Identify which cell holds the provided text, then report its [x, y] central coordinate. 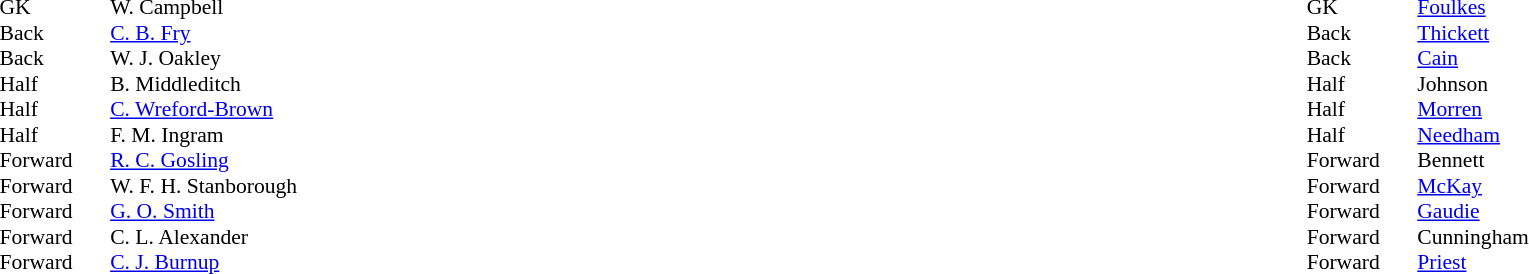
Cunningham [1473, 237]
G. O. Smith [204, 211]
W. J. Oakley [204, 59]
C. B. Fry [204, 33]
Thickett [1473, 33]
B. Middleditch [204, 84]
Needham [1473, 135]
W. F. H. Stanborough [204, 186]
C. Wreford-Brown [204, 109]
R. C. Gosling [204, 161]
Johnson [1473, 84]
Gaudie [1473, 211]
Bennett [1473, 161]
C. L. Alexander [204, 237]
Cain [1473, 59]
Morren [1473, 109]
McKay [1473, 186]
F. M. Ingram [204, 135]
